Return (X, Y) of the center of cell containing provided text 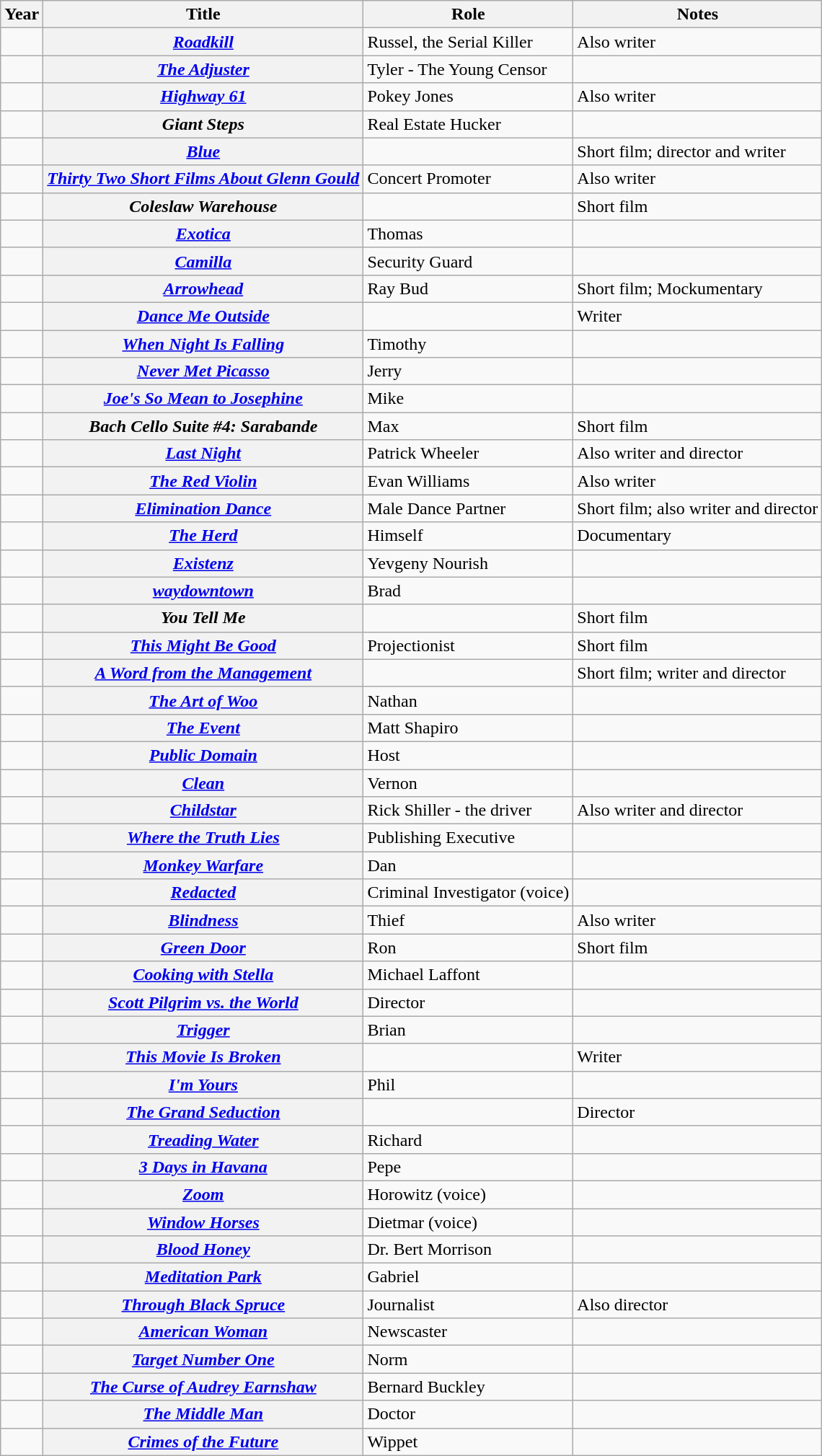
Redacted (203, 893)
Arrowhead (203, 288)
Rick Shiller - the driver (469, 811)
The Adjuster (203, 69)
Blood Honey (203, 1250)
Where the Truth Lies (203, 838)
Male Dance Partner (469, 508)
Ron (469, 948)
Giant Steps (203, 124)
Horowitz (voice) (469, 1194)
Notes (698, 14)
3 Days in Havana (203, 1167)
Gabriel (469, 1277)
Himself (469, 536)
Short film; writer and director (698, 673)
Dr. Bert Morrison (469, 1250)
Window Horses (203, 1222)
Thirty Two Short Films About Glenn Gould (203, 179)
Childstar (203, 811)
Max (469, 426)
Short film; Mockumentary (698, 288)
Also director (698, 1305)
Tyler - The Young Censor (469, 69)
Role (469, 14)
Zoom (203, 1194)
The Event (203, 728)
Short film; also writer and director (698, 508)
Blindness (203, 920)
Meditation Park (203, 1277)
Publishing Executive (469, 838)
Michael Laffont (469, 975)
The Curse of Audrey Earnshaw (203, 1387)
Year (22, 14)
Target Number One (203, 1359)
The Art of Woo (203, 700)
Trigger (203, 1030)
I'm Yours (203, 1085)
Yevgeny Nourish (469, 563)
Documentary (698, 536)
Criminal Investigator (voice) (469, 893)
Crimes of the Future (203, 1442)
Monkey Warfare (203, 865)
Camilla (203, 261)
Doctor (469, 1414)
Evan Williams (469, 481)
Dan (469, 865)
Pepe (469, 1167)
The Grand Seduction (203, 1112)
Elimination Dance (203, 508)
Never Met Picasso (203, 371)
Brad (469, 591)
Russel, the Serial Killer (469, 42)
Thief (469, 920)
Existenz (203, 563)
A Word from the Management (203, 673)
Scott Pilgrim vs. the World (203, 1002)
The Herd (203, 536)
American Woman (203, 1332)
Ray Bud (469, 288)
Brian (469, 1030)
Matt Shapiro (469, 728)
Mike (469, 399)
Green Door (203, 948)
This Might Be Good (203, 645)
This Movie Is Broken (203, 1057)
Norm (469, 1359)
Patrick Wheeler (469, 454)
Roadkill (203, 42)
The Middle Man (203, 1414)
Dietmar (voice) (469, 1222)
Phil (469, 1085)
Newscaster (469, 1332)
Coleslaw Warehouse (203, 206)
Concert Promoter (469, 179)
Bach Cello Suite #4: Sarabande (203, 426)
Journalist (469, 1305)
Pokey Jones (469, 97)
Bernard Buckley (469, 1387)
Public Domain (203, 755)
Cooking with Stella (203, 975)
waydowntown (203, 591)
Exotica (203, 234)
Projectionist (469, 645)
Clean (203, 782)
You Tell Me (203, 618)
Through Black Spruce (203, 1305)
Thomas (469, 234)
Real Estate Hucker (469, 124)
Security Guard (469, 261)
Blue (203, 151)
Vernon (469, 782)
When Night Is Falling (203, 344)
Timothy (469, 344)
Highway 61 (203, 97)
Short film; director and writer (698, 151)
Jerry (469, 371)
Title (203, 14)
Richard (469, 1139)
The Red Violin (203, 481)
Dance Me Outside (203, 316)
Treading Water (203, 1139)
Nathan (469, 700)
Joe's So Mean to Josephine (203, 399)
Wippet (469, 1442)
Last Night (203, 454)
Host (469, 755)
